Scan for the cell matching the given text and deliver its (x, y) coordinate at center. 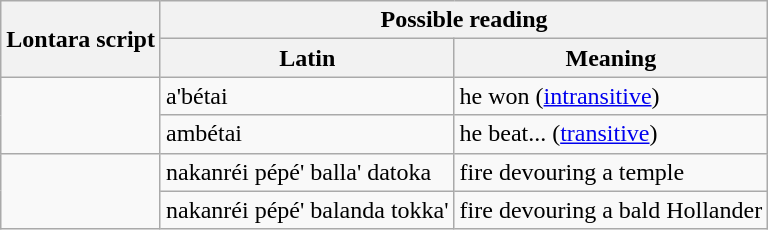
Meaning (611, 58)
nakanréi pépé' balanda tokka' (307, 210)
fire devouring a temple (611, 172)
he beat... (transitive) (611, 134)
Latin (307, 58)
ambétai (307, 134)
nakanréi pépé' balla' datoka (307, 172)
Possible reading (464, 20)
Lontara script (81, 39)
fire devouring a bald Hollander (611, 210)
he won (intransitive) (611, 96)
a'bétai (307, 96)
